Return the (x, y) coordinate for the center point of the cell that contains the specified text.  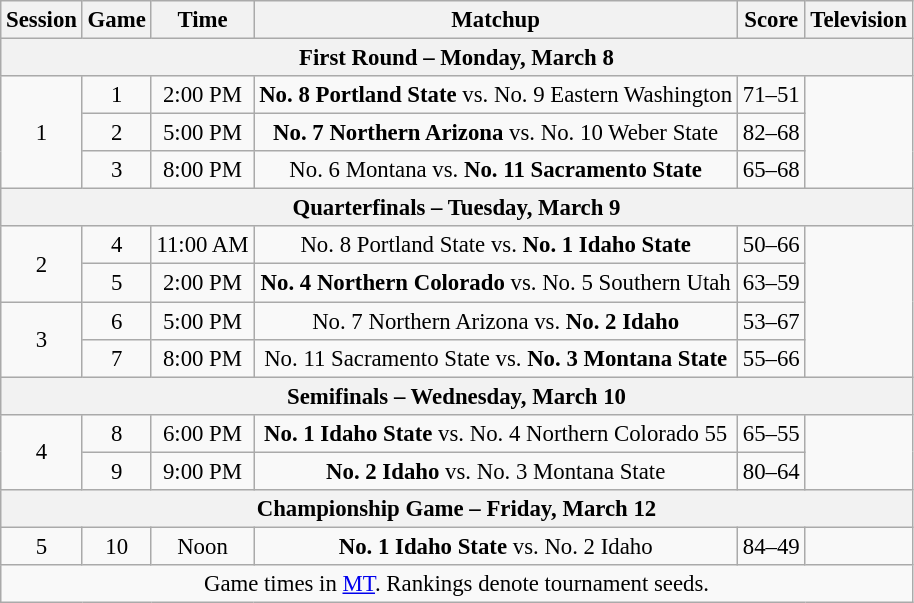
71–51 (771, 95)
10 (116, 546)
55–66 (771, 358)
Championship Game – Friday, March 12 (456, 509)
53–67 (771, 321)
Score (771, 20)
No. 1 Idaho State vs. No. 2 Idaho (496, 546)
Matchup (496, 20)
No. 8 Portland State vs. No. 1 Idaho State (496, 245)
No. 7 Northern Arizona vs. No. 10 Weber State (496, 133)
Game (116, 20)
First Round – Monday, March 8 (456, 58)
Time (202, 20)
Television (858, 20)
65–68 (771, 170)
65–55 (771, 433)
6:00 PM (202, 433)
80–64 (771, 471)
Quarterfinals – Tuesday, March 9 (456, 208)
7 (116, 358)
84–49 (771, 546)
No. 4 Northern Colorado vs. No. 5 Southern Utah (496, 283)
50–66 (771, 245)
No. 11 Sacramento State vs. No. 3 Montana State (496, 358)
9 (116, 471)
Session (42, 20)
No. 8 Portland State vs. No. 9 Eastern Washington (496, 95)
No. 2 Idaho vs. No. 3 Montana State (496, 471)
No. 7 Northern Arizona vs. No. 2 Idaho (496, 321)
Semifinals – Wednesday, March 10 (456, 396)
No. 1 Idaho State vs. No. 4 Northern Colorado 55 (496, 433)
9:00 PM (202, 471)
11:00 AM (202, 245)
Game times in MT. Rankings denote tournament seeds. (456, 584)
82–68 (771, 133)
Noon (202, 546)
6 (116, 321)
63–59 (771, 283)
8 (116, 433)
No. 6 Montana vs. No. 11 Sacramento State (496, 170)
